Return the [X, Y] coordinate for the center point of the cell that contains the specified text.  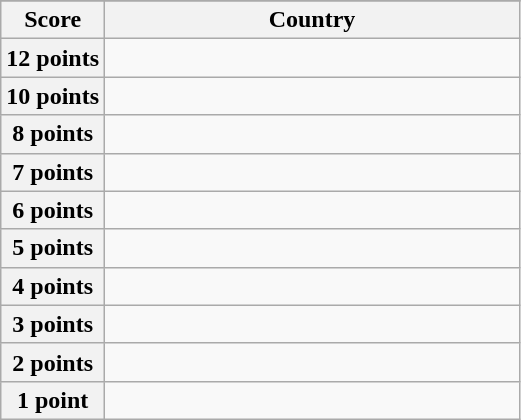
1 point [53, 400]
7 points [53, 172]
12 points [53, 58]
4 points [53, 286]
3 points [53, 324]
Score [53, 20]
5 points [53, 248]
Country [312, 20]
6 points [53, 210]
2 points [53, 362]
10 points [53, 96]
8 points [53, 134]
